Identify which cell holds the provided text, then report its (x, y) central coordinate. 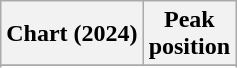
Chart (2024) (72, 34)
Peakposition (189, 34)
